Pinpoint the cell where the given text exists, returning its (x, y) midpoint coordinate. 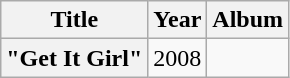
2008 (178, 58)
Year (178, 20)
Album (248, 20)
"Get It Girl" (74, 58)
Title (74, 20)
